Capture the cell that displays the provided text and extract its [X, Y] central coordinate. 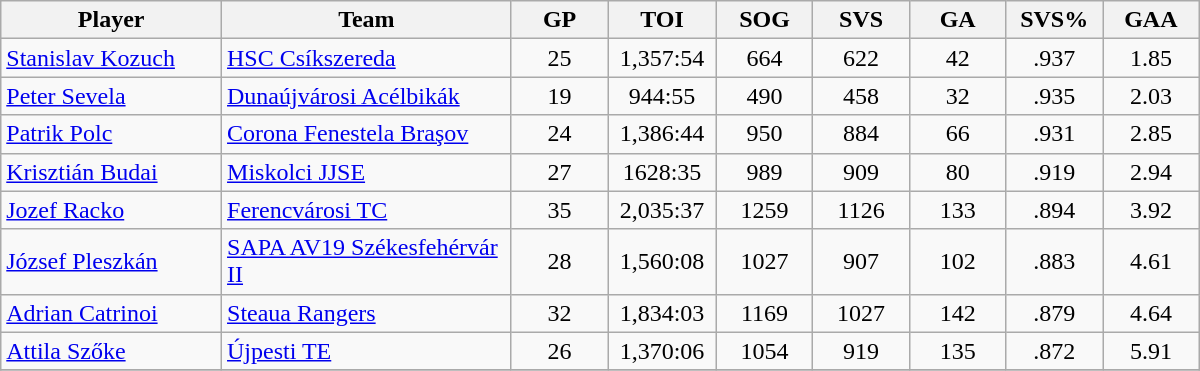
Krisztián Budai [112, 172]
989 [764, 172]
1.85 [1150, 58]
.894 [1054, 210]
.879 [1054, 313]
GAA [1150, 20]
TOI [662, 20]
Jozef Racko [112, 210]
80 [958, 172]
2,035:37 [662, 210]
907 [862, 262]
458 [862, 96]
19 [560, 96]
2.03 [1150, 96]
27 [560, 172]
1126 [862, 210]
909 [862, 172]
3.92 [1150, 210]
Attila Szőke [112, 351]
SVS [862, 20]
Steaua Rangers [367, 313]
SAPA AV19 Székesfehérvár II [367, 262]
950 [764, 134]
.919 [1054, 172]
.935 [1054, 96]
42 [958, 58]
SVS% [1054, 20]
490 [764, 96]
25 [560, 58]
Corona Fenestela Braşov [367, 134]
135 [958, 351]
SOG [764, 20]
Peter Sevela [112, 96]
102 [958, 262]
Újpesti TE [367, 351]
József Pleszkán [112, 262]
.872 [1054, 351]
1,386:44 [662, 134]
HSC Csíkszereda [367, 58]
.883 [1054, 262]
1628:35 [662, 172]
1,560:08 [662, 262]
5.91 [1150, 351]
1054 [764, 351]
1,370:06 [662, 351]
26 [560, 351]
24 [560, 134]
4.61 [1150, 262]
Patrik Polc [112, 134]
133 [958, 210]
944:55 [662, 96]
Player [112, 20]
884 [862, 134]
622 [862, 58]
1169 [764, 313]
2.85 [1150, 134]
Adrian Catrinoi [112, 313]
Stanislav Kozuch [112, 58]
Ferencvárosi TC [367, 210]
GA [958, 20]
28 [560, 262]
66 [958, 134]
919 [862, 351]
35 [560, 210]
.937 [1054, 58]
1259 [764, 210]
4.64 [1150, 313]
.931 [1054, 134]
GP [560, 20]
1,834:03 [662, 313]
2.94 [1150, 172]
142 [958, 313]
Dunaújvárosi Acélbikák [367, 96]
1,357:54 [662, 58]
Miskolci JJSE [367, 172]
Team [367, 20]
664 [764, 58]
